Locate the cell with the specified text and output its [x, y] center coordinate. 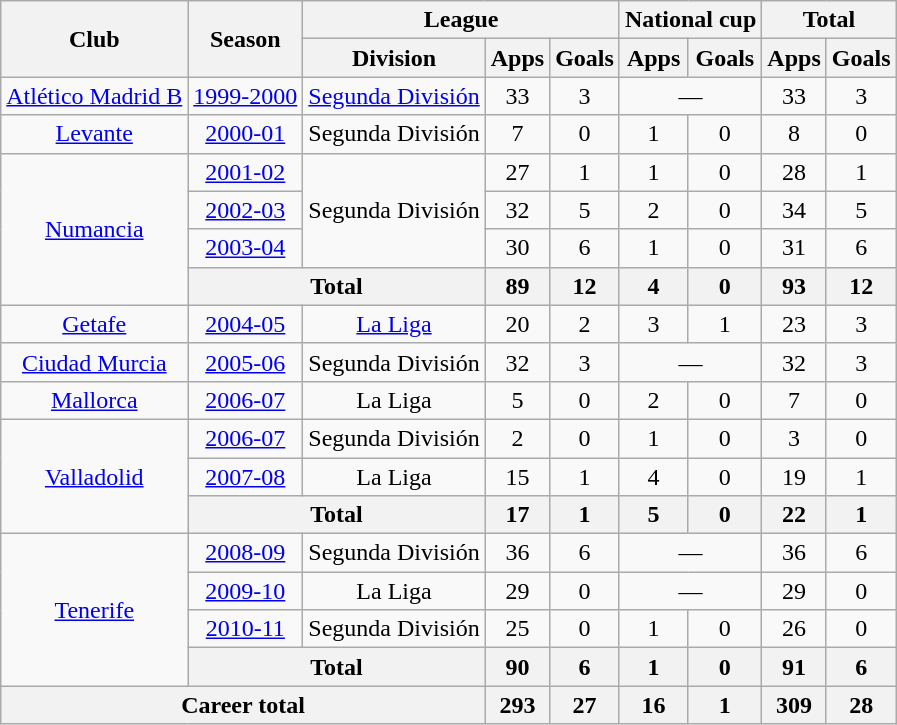
Getafe [94, 324]
293 [517, 705]
2002-03 [246, 210]
93 [794, 286]
Valladolid [94, 476]
19 [794, 477]
23 [794, 324]
League [462, 20]
89 [517, 286]
8 [794, 134]
Tenerife [94, 610]
26 [794, 629]
2008-09 [246, 553]
15 [517, 477]
Mallorca [94, 400]
Numancia [94, 229]
Career total [243, 705]
2000-01 [246, 134]
Ciudad Murcia [94, 362]
17 [517, 515]
90 [517, 667]
16 [653, 705]
91 [794, 667]
2009-10 [246, 591]
2005-06 [246, 362]
2010-11 [246, 629]
Atlético Madrid B [94, 96]
Club [94, 39]
Levante [94, 134]
20 [517, 324]
30 [517, 248]
34 [794, 210]
22 [794, 515]
National cup [690, 20]
1999-2000 [246, 96]
2007-08 [246, 477]
Division [394, 58]
2004-05 [246, 324]
31 [794, 248]
2001-02 [246, 172]
25 [517, 629]
309 [794, 705]
2003-04 [246, 248]
Season [246, 39]
